Return the (x, y) coordinate for the center point of the cell that contains the specified text.  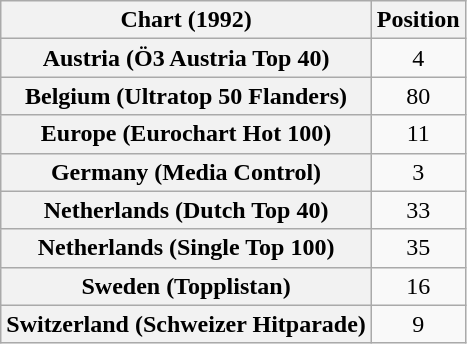
Netherlands (Single Top 100) (186, 248)
16 (418, 286)
33 (418, 210)
3 (418, 172)
35 (418, 248)
11 (418, 134)
Chart (1992) (186, 20)
Austria (Ö3 Austria Top 40) (186, 58)
Europe (Eurochart Hot 100) (186, 134)
80 (418, 96)
Sweden (Topplistan) (186, 286)
Position (418, 20)
Belgium (Ultratop 50 Flanders) (186, 96)
9 (418, 324)
Switzerland (Schweizer Hitparade) (186, 324)
Netherlands (Dutch Top 40) (186, 210)
Germany (Media Control) (186, 172)
4 (418, 58)
